Output the [X, Y] coordinate of the center of the cell containing the given text.  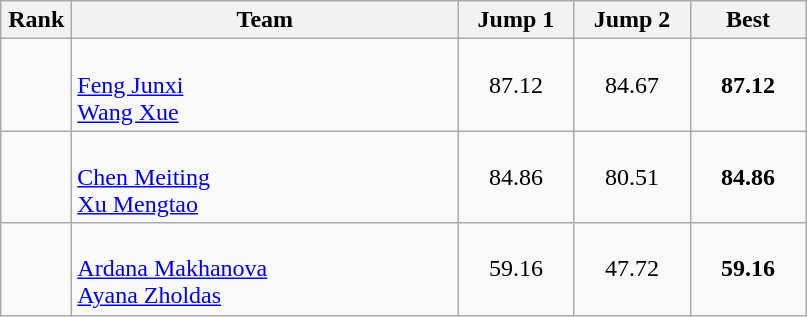
Best [748, 20]
Jump 1 [516, 20]
84.67 [632, 85]
Rank [36, 20]
47.72 [632, 269]
Chen MeitingXu Mengtao [265, 177]
Ardana MakhanovaAyana Zholdas [265, 269]
Jump 2 [632, 20]
Feng JunxiWang Xue [265, 85]
Team [265, 20]
80.51 [632, 177]
